Pinpoint the cell where the given text exists, returning its (x, y) midpoint coordinate. 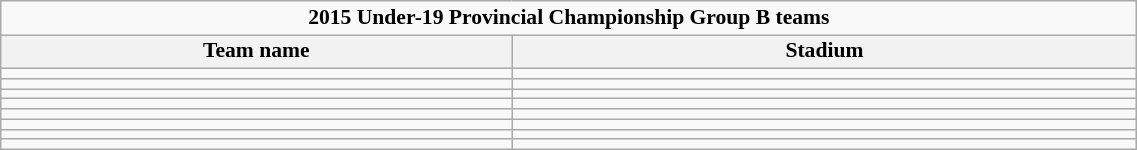
Team name (256, 52)
2015 Under-19 Provincial Championship Group B teams (569, 18)
Stadium (824, 52)
